Scan for the cell matching the given text and deliver its (x, y) coordinate at center. 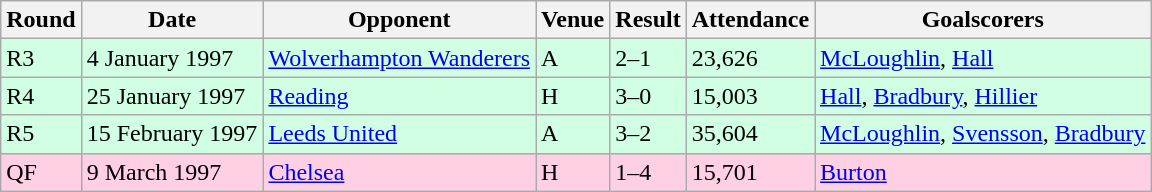
25 January 1997 (172, 96)
Chelsea (400, 172)
Venue (573, 20)
4 January 1997 (172, 58)
3–2 (648, 134)
Date (172, 20)
35,604 (750, 134)
R4 (41, 96)
Goalscorers (983, 20)
15,003 (750, 96)
Round (41, 20)
Hall, Bradbury, Hillier (983, 96)
15 February 1997 (172, 134)
Opponent (400, 20)
Leeds United (400, 134)
1–4 (648, 172)
9 March 1997 (172, 172)
2–1 (648, 58)
Reading (400, 96)
McLoughlin, Hall (983, 58)
3–0 (648, 96)
Result (648, 20)
Burton (983, 172)
Attendance (750, 20)
Wolverhampton Wanderers (400, 58)
McLoughlin, Svensson, Bradbury (983, 134)
R5 (41, 134)
15,701 (750, 172)
23,626 (750, 58)
R3 (41, 58)
QF (41, 172)
